Output the [x, y] coordinate of the center of the cell containing the given text.  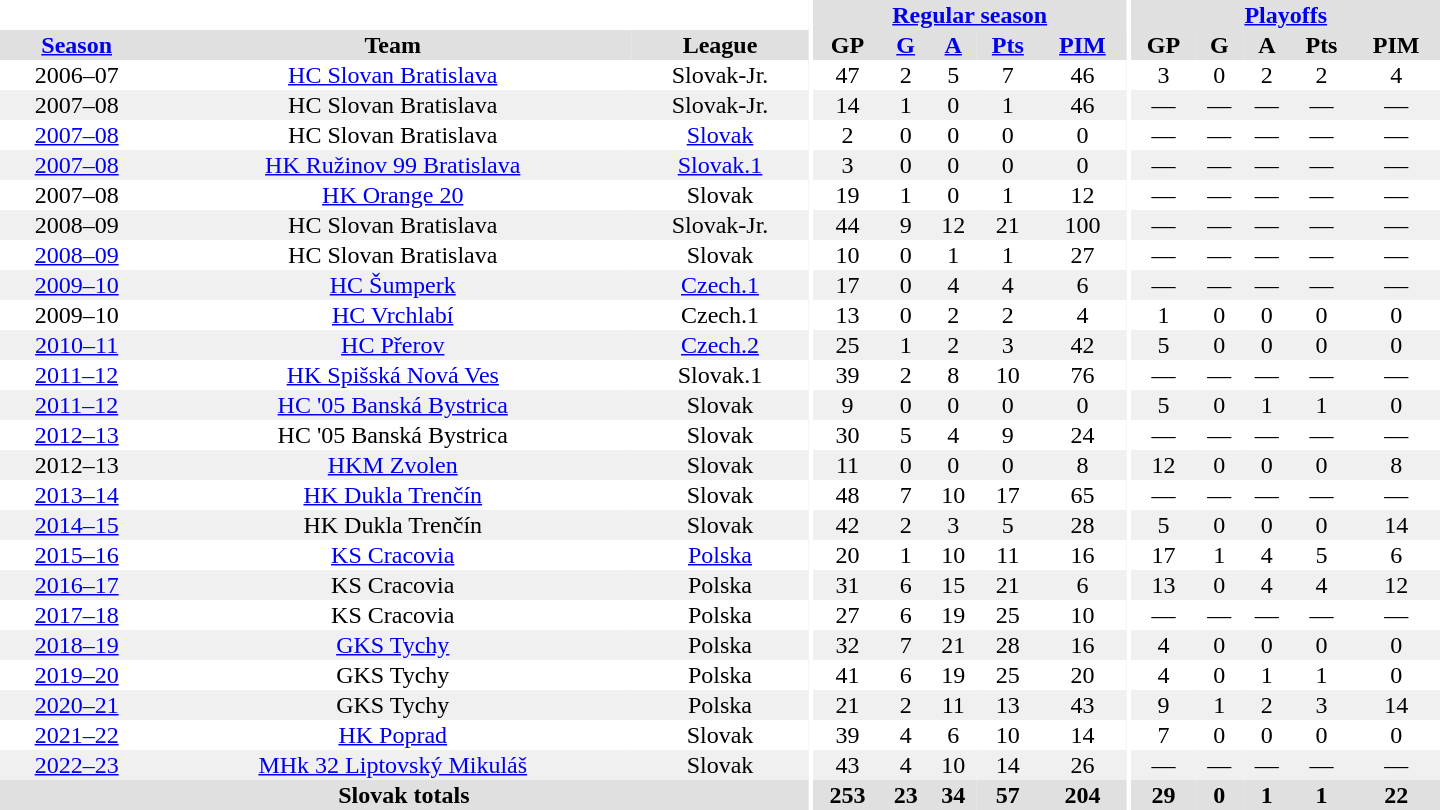
Regular season [970, 15]
HC Přerov [392, 345]
2019–20 [76, 675]
32 [848, 645]
Team [392, 45]
2017–18 [76, 615]
2013–14 [76, 495]
204 [1083, 795]
31 [848, 585]
76 [1083, 375]
2015–16 [76, 555]
65 [1083, 495]
Playoffs [1286, 15]
23 [906, 795]
2016–17 [76, 585]
HK Poprad [392, 735]
HKM Zvolen [392, 465]
41 [848, 675]
2018–19 [76, 645]
44 [848, 225]
253 [848, 795]
Slovak totals [404, 795]
HK Ružinov 99 Bratislava [392, 165]
HC Šumperk [392, 285]
HC Vrchlabí [392, 315]
2014–15 [76, 525]
57 [1008, 795]
League [720, 45]
47 [848, 75]
100 [1083, 225]
2010–11 [76, 345]
2006–07 [76, 75]
24 [1083, 435]
26 [1083, 765]
2020–21 [76, 705]
Season [76, 45]
29 [1163, 795]
48 [848, 495]
HK Spišská Nová Ves [392, 375]
22 [1396, 795]
2021–22 [76, 735]
30 [848, 435]
MHk 32 Liptovský Mikuláš [392, 765]
Czech.2 [720, 345]
34 [953, 795]
HK Orange 20 [392, 195]
2022–23 [76, 765]
15 [953, 585]
